For the text-containing cell, return its midpoint in [x, y] coordinate format. 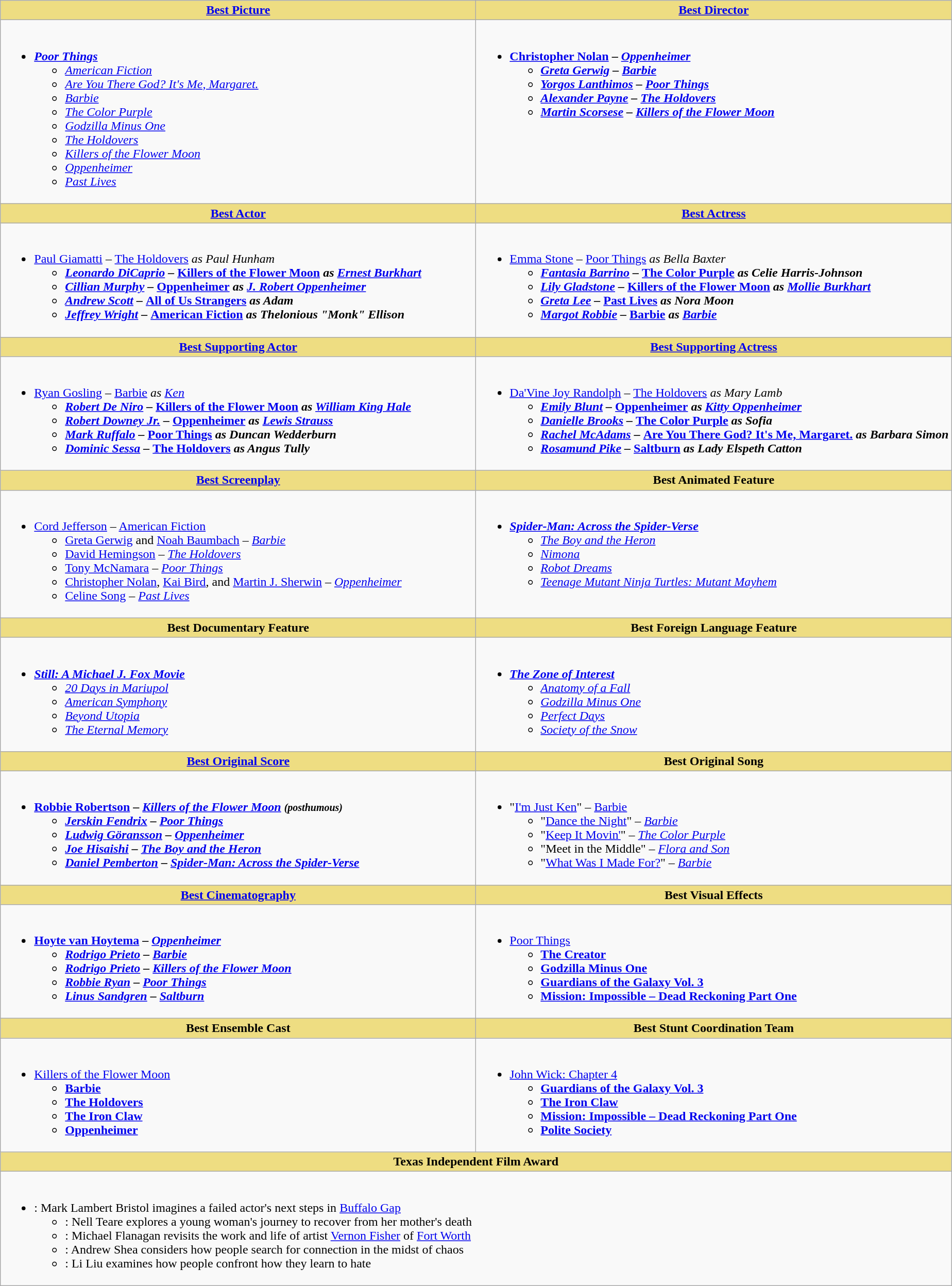
Best Animated Feature [714, 480]
Best Actress [714, 213]
Best Picture [238, 10]
Hoyte van Hoytema – OppenheimerRodrigo Prieto – BarbieRodrigo Prieto – Killers of the Flower MoonRobbie Ryan – Poor ThingsLinus Sandgren – Saltburn [238, 961]
Best Stunt Coordination Team [714, 1028]
Best Foreign Language Feature [714, 628]
Best Visual Effects [714, 895]
Best Supporting Actress [714, 347]
Best Documentary Feature [238, 628]
John Wick: Chapter 4Guardians of the Galaxy Vol. 3The Iron ClawMission: Impossible – Dead Reckoning Part OnePolite Society [714, 1095]
Best Actor [238, 213]
Best Screenplay [238, 480]
Best Original Score [238, 761]
Best Ensemble Cast [238, 1028]
Texas Independent Film Award [476, 1162]
Best Director [714, 10]
Best Cinematography [238, 895]
The Zone of InterestAnatomy of a FallGodzilla Minus OnePerfect DaysSociety of the Snow [714, 695]
Killers of the Flower MoonBarbieThe HoldoversThe Iron ClawOppenheimer [238, 1095]
Poor ThingsThe CreatorGodzilla Minus OneGuardians of the Galaxy Vol. 3Mission: Impossible – Dead Reckoning Part One [714, 961]
Best Supporting Actor [238, 347]
Spider-Man: Across the Spider-VerseThe Boy and the HeronNimonaRobot DreamsTeenage Mutant Ninja Turtles: Mutant Mayhem [714, 554]
Best Original Song [714, 761]
Still: A Michael J. Fox Movie20 Days in MariupolAmerican SymphonyBeyond UtopiaThe Eternal Memory [238, 695]
